Determine the (X, Y) coordinate at the center of the cell enclosing the given text.  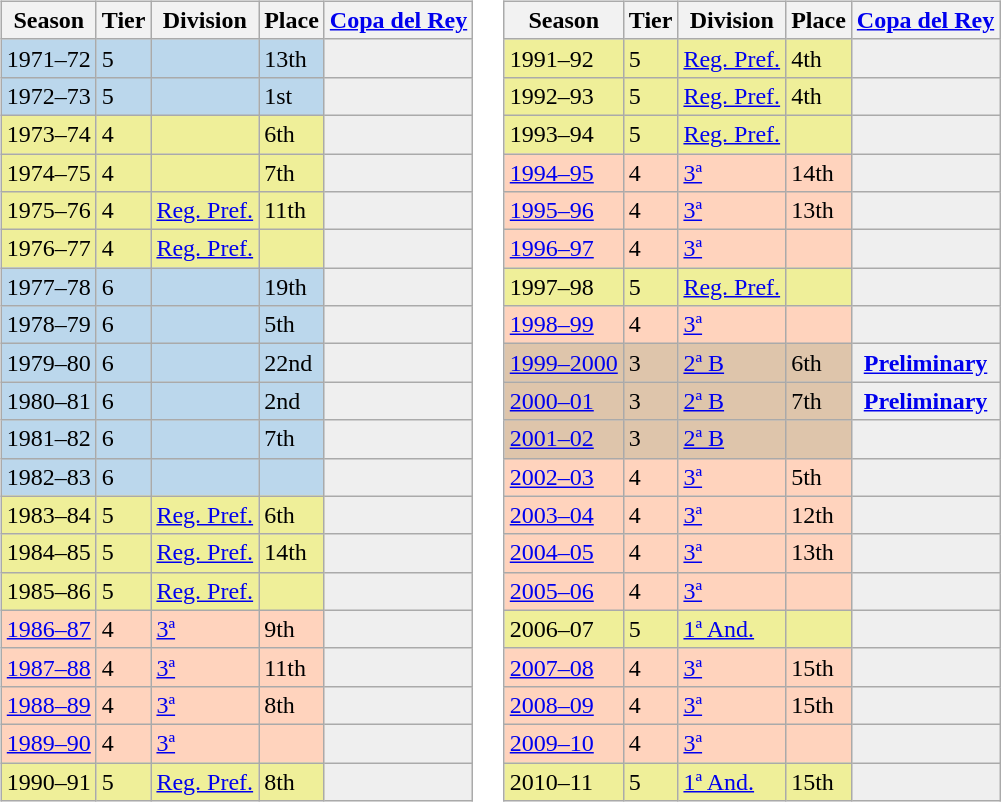
1973–74 (48, 134)
2007–08 (564, 667)
2003–04 (564, 515)
2000–01 (564, 401)
1982–83 (48, 477)
1977–78 (48, 287)
1976–77 (48, 249)
1972–73 (48, 96)
1989–90 (48, 743)
1991–92 (564, 58)
1978–79 (48, 325)
2009–10 (564, 743)
1990–91 (48, 781)
1996–97 (564, 249)
2001–02 (564, 439)
1999–2000 (564, 363)
1994–95 (564, 173)
2006–07 (564, 629)
1997–98 (564, 287)
1981–82 (48, 439)
1975–76 (48, 211)
2005–06 (564, 591)
1st (292, 96)
1980–81 (48, 401)
1971–72 (48, 58)
2004–05 (564, 553)
1984–85 (48, 553)
2010–11 (564, 781)
1974–75 (48, 173)
1983–84 (48, 515)
19th (292, 287)
2002–03 (564, 477)
22nd (292, 363)
1992–93 (564, 96)
1979–80 (48, 363)
9th (292, 629)
1986–87 (48, 629)
1985–86 (48, 591)
1995–96 (564, 211)
1993–94 (564, 134)
1998–99 (564, 325)
2nd (292, 401)
2008–09 (564, 705)
1988–89 (48, 705)
1987–88 (48, 667)
12th (819, 515)
